Capture the cell that displays the provided text and extract its [x, y] central coordinate. 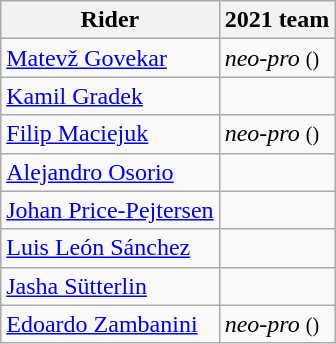
Edoardo Zambanini [110, 324]
Jasha Sütterlin [110, 286]
Johan Price-Pejtersen [110, 210]
Matevž Govekar [110, 58]
Luis León Sánchez [110, 248]
Filip Maciejuk [110, 134]
Rider [110, 20]
Alejandro Osorio [110, 172]
2021 team [277, 20]
Kamil Gradek [110, 96]
